Return (X, Y) of the center of cell containing provided text 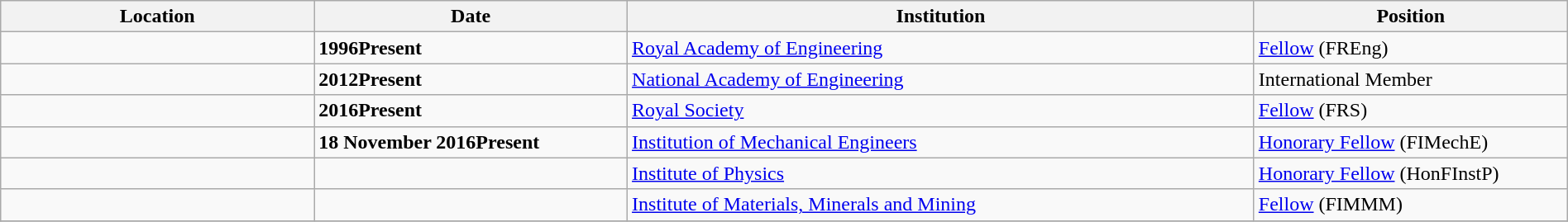
International Member (1411, 79)
Institute of Materials, Minerals and Mining (941, 205)
Location (157, 17)
Position (1411, 17)
Institution of Mechanical Engineers (941, 142)
Honorary Fellow (FIMechE) (1411, 142)
National Academy of Engineering (941, 79)
Institution (941, 17)
Honorary Fellow (HonFInstP) (1411, 173)
Fellow (FRS) (1411, 111)
Institute of Physics (941, 173)
Royal Academy of Engineering (941, 48)
2012Present (471, 79)
2016Present (471, 111)
Fellow (FIMMM) (1411, 205)
Date (471, 17)
1996Present (471, 48)
Fellow (FREng) (1411, 48)
Royal Society (941, 111)
18 November 2016Present (471, 142)
